Output the (x, y) coordinate of the center of the cell containing the given text.  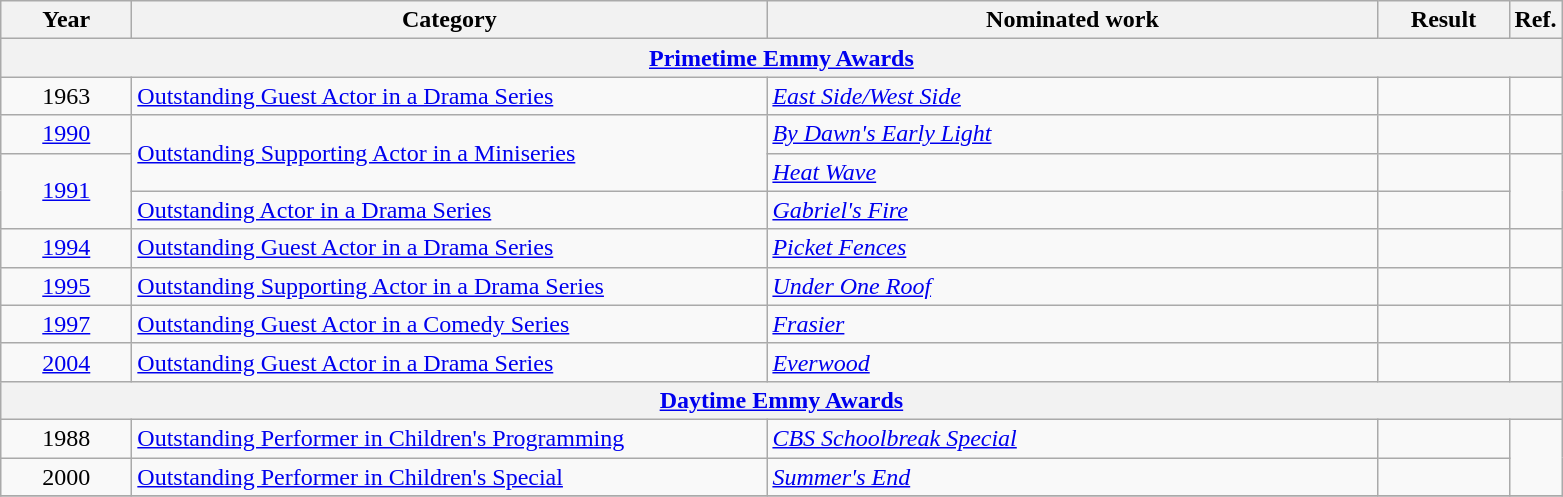
Heat Wave (1072, 172)
Outstanding Performer in Children's Programming (450, 438)
Year (66, 20)
Summer's End (1072, 477)
Everwood (1072, 362)
By Dawn's Early Light (1072, 134)
CBS Schoolbreak Special (1072, 438)
Outstanding Supporting Actor in a Drama Series (450, 286)
1997 (66, 324)
Under One Roof (1072, 286)
Outstanding Performer in Children's Special (450, 477)
Outstanding Guest Actor in a Comedy Series (450, 324)
Nominated work (1072, 20)
Category (450, 20)
1991 (66, 191)
1988 (66, 438)
1963 (66, 96)
Outstanding Actor in a Drama Series (450, 210)
East Side/West Side (1072, 96)
Result (1444, 20)
Outstanding Supporting Actor in a Miniseries (450, 153)
Ref. (1536, 20)
Picket Fences (1072, 248)
Gabriel's Fire (1072, 210)
1994 (66, 248)
1995 (66, 286)
1990 (66, 134)
Daytime Emmy Awards (782, 400)
Frasier (1072, 324)
2004 (66, 362)
Primetime Emmy Awards (782, 58)
2000 (66, 477)
